Locate the cell with the specified text and output its (X, Y) center coordinate. 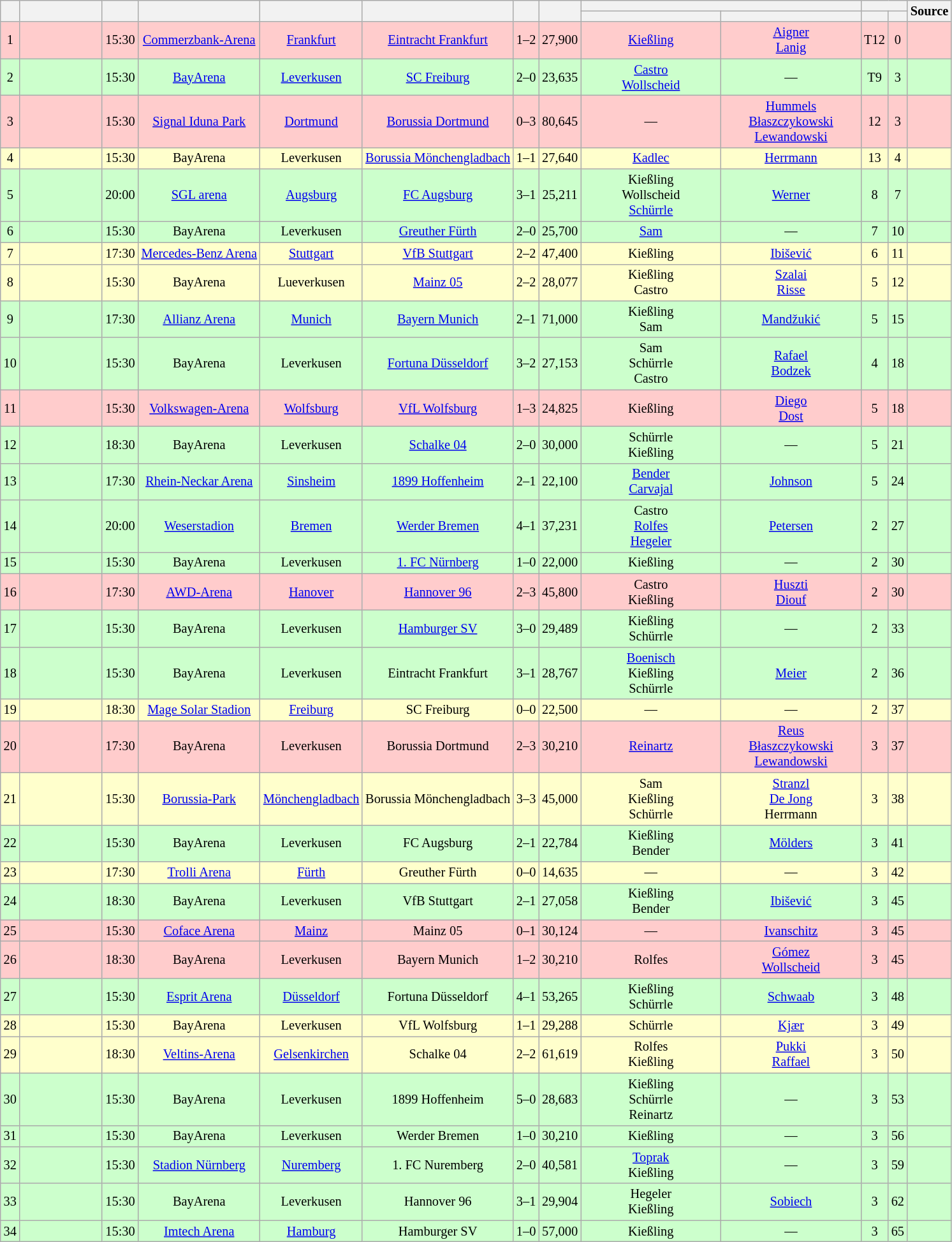
Castro Rolfes Hegeler (651, 526)
Castro Kießling (651, 592)
Wolfsburg (311, 408)
16 (10, 592)
38 (898, 799)
Mage Solar Stadion (199, 710)
Stranzl De Jong Herrmann (791, 799)
23 (10, 872)
Sam (651, 232)
Freiburg (311, 710)
1–3 (526, 408)
25,700 (560, 232)
Castro Wollscheid (651, 77)
Huszti Diouf (791, 592)
56 (898, 1136)
49 (898, 1026)
Frankfurt (311, 40)
28,767 (560, 673)
23,635 (560, 77)
28 (10, 1026)
71,000 (560, 319)
Sam Schürrle Castro (651, 364)
30,124 (560, 931)
47,400 (560, 253)
Borussia-Park (199, 799)
Pukki Raffael (791, 1054)
22,784 (560, 843)
SGL arena (199, 195)
Hegeler Kießling (651, 1202)
T12 (875, 40)
25 (10, 931)
20 (10, 746)
53 (898, 1099)
Stuttgart (311, 253)
22,000 (560, 563)
48 (898, 996)
Kießling Sam (651, 319)
3–3 (526, 799)
Szalai Risse (791, 283)
0–3 (526, 121)
9 (10, 319)
34 (10, 1231)
37,231 (560, 526)
Gelsenkirchen (311, 1054)
Mölders (791, 843)
Munich (311, 319)
Sam Kießling Schürrle (651, 799)
Schürrle Kießling (651, 445)
45,800 (560, 592)
36 (898, 673)
Kießling Castro (651, 283)
17 (10, 628)
Kießling Wollscheid Schürrle (651, 195)
27,640 (560, 158)
32 (10, 1165)
61,619 (560, 1054)
29,489 (560, 628)
T9 (875, 77)
Bender Carvajal (651, 482)
22 (10, 843)
Schürrle (651, 1026)
Toprak Kießling (651, 1165)
0 (898, 40)
Gómez Wollscheid (791, 959)
19 (10, 710)
Reus Błaszczykowski Lewandowski (791, 746)
29,288 (560, 1026)
3–2 (526, 364)
45,000 (560, 799)
Boenisch Kießling Schürrle (651, 673)
Kießling Schürrle Reinartz (651, 1099)
Trolli Arena (199, 872)
50 (898, 1054)
22,500 (560, 710)
42 (898, 872)
Weserstadion (199, 526)
22,100 (560, 482)
14 (10, 526)
Hummels Błaszczykowski Lewandowski (791, 121)
25,211 (560, 195)
Signal Iduna Park (199, 121)
Imtech Arena (199, 1231)
Mainz (311, 931)
0–1 (526, 931)
Rolfes Kießling (651, 1054)
27,153 (560, 364)
Allianz Arena (199, 319)
Mandžukić (791, 319)
27,900 (560, 40)
AWD-Arena (199, 592)
Mercedes-Benz Arena (199, 253)
Stadion Nürnberg (199, 1165)
Herrmann (791, 158)
Sinsheim (311, 482)
Lueverkusen (311, 283)
Mönchengladbach (311, 799)
59 (898, 1165)
40,581 (560, 1165)
Rhein-Neckar Arena (199, 482)
57,000 (560, 1231)
Veltins-Arena (199, 1054)
26 (10, 959)
1. FC Nürnberg (437, 563)
Coface Arena (199, 931)
Kadlec (651, 158)
Johnson (791, 482)
29,904 (560, 1202)
Meier (791, 673)
80,645 (560, 121)
Esprit Arena (199, 996)
Augsburg (311, 195)
Commerzbank-Arena (199, 40)
Rafael Bodzek (791, 364)
28,077 (560, 283)
Dortmund (311, 121)
14,635 (560, 872)
Aigner Lanig (791, 40)
Rolfes (651, 959)
Source (930, 11)
30,000 (560, 445)
29 (10, 1054)
24,825 (560, 408)
3–0 (526, 628)
Petersen (791, 526)
Sobiech (791, 1202)
1. FC Nuremberg (437, 1165)
Volkswagen-Arena (199, 408)
Fürth (311, 872)
5–0 (526, 1099)
Nuremberg (311, 1165)
Düsseldorf (311, 996)
31 (10, 1136)
Werner (791, 195)
27,058 (560, 901)
Bremen (311, 526)
Kjær (791, 1026)
28,683 (560, 1099)
Diego Dost (791, 408)
65 (898, 1231)
41 (898, 843)
Reinartz (651, 746)
62 (898, 1202)
1 (10, 40)
Schwaab (791, 996)
Hanover (311, 592)
Hamburg (311, 1231)
53,265 (560, 996)
Ivanschitz (791, 931)
